Scan for the cell matching the given text and deliver its [X, Y] coordinate at center. 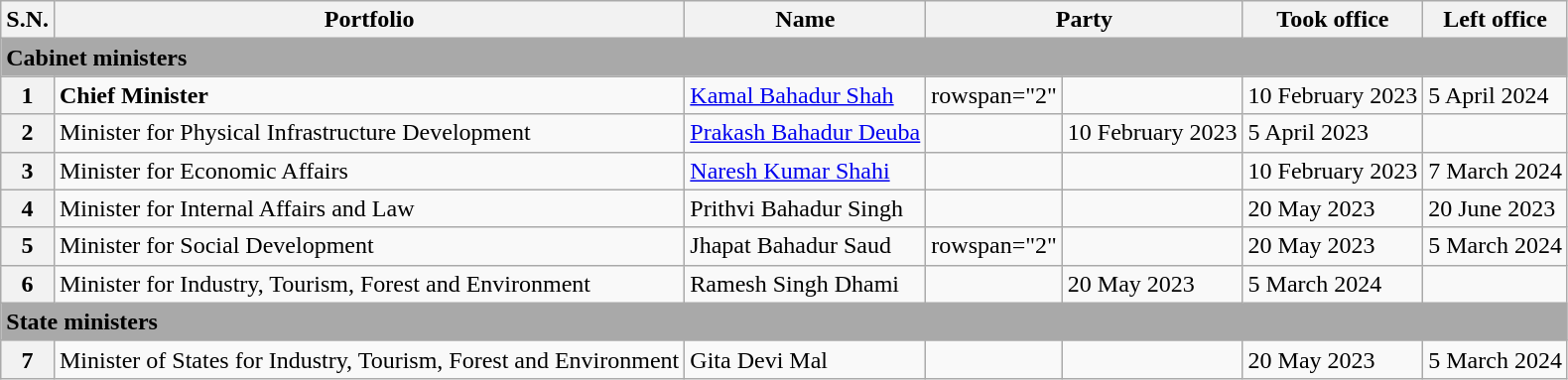
20 June 2023 [1496, 208]
5 April 2024 [1496, 95]
6 [28, 284]
Minister of States for Industry, Tourism, Forest and Environment [369, 359]
State ministers [784, 321]
1 [28, 95]
5 [28, 246]
Naresh Kumar Shahi [806, 171]
Portfolio [369, 20]
Minister for Social Development [369, 246]
2 [28, 133]
Ramesh Singh Dhami [806, 284]
Left office [1496, 20]
Took office [1333, 20]
Party [1084, 20]
Minister for Internal Affairs and Law [369, 208]
Gita Devi Mal [806, 359]
Chief Minister [369, 95]
7 March 2024 [1496, 171]
5 April 2023 [1333, 133]
Minister for Industry, Tourism, Forest and Environment [369, 284]
Name [806, 20]
3 [28, 171]
7 [28, 359]
Prithvi Bahadur Singh [806, 208]
Kamal Bahadur Shah [806, 95]
Minister for Economic Affairs [369, 171]
Prakash Bahadur Deuba [806, 133]
Jhapat Bahadur Saud [806, 246]
Minister for Physical Infrastructure Development [369, 133]
Cabinet ministers [784, 58]
S.N. [28, 20]
4 [28, 208]
